Search for the cell housing the specified text and yield its (X, Y) center coordinate. 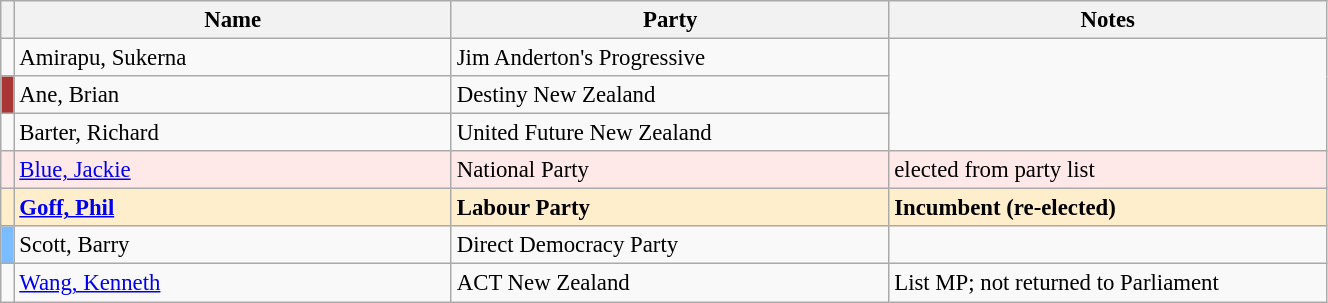
National Party (670, 170)
Notes (1108, 20)
Party (670, 20)
List MP; not returned to Parliament (1108, 283)
Goff, Phil (232, 208)
Blue, Jackie (232, 170)
Jim Anderton's Progressive (670, 58)
Direct Democracy Party (670, 245)
ACT New Zealand (670, 283)
Name (232, 20)
elected from party list (1108, 170)
Barter, Richard (232, 133)
Amirapu, Sukerna (232, 58)
Scott, Barry (232, 245)
Ane, Brian (232, 95)
Destiny New Zealand (670, 95)
Wang, Kenneth (232, 283)
Labour Party (670, 208)
Incumbent (re-elected) (1108, 208)
United Future New Zealand (670, 133)
